Detect which cell encompasses the target text, then output its (x, y) center coordinate. 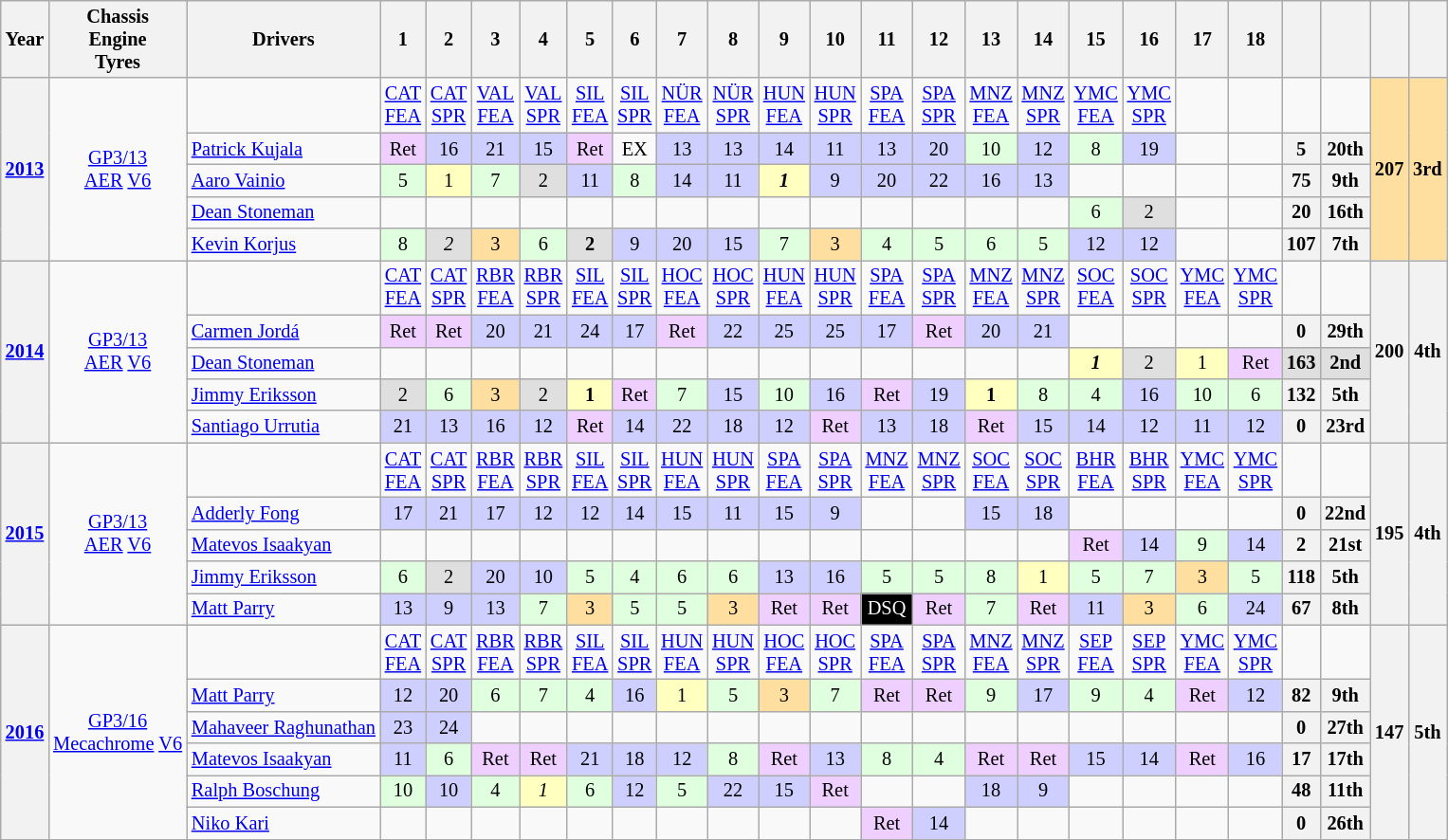
GP3/16Mecachrome V6 (118, 732)
Year (25, 39)
VALFEA (495, 105)
7th (1345, 245)
Kevin Korjus (284, 245)
ChassisEngineTyres (118, 39)
DSQ (888, 609)
Patrick Kujala (284, 149)
21st (1345, 545)
75 (1301, 180)
118 (1301, 577)
NÜRSPR (733, 105)
VALSPR (543, 105)
132 (1301, 394)
3rd (1427, 169)
67 (1301, 609)
Ralph Boschung (284, 791)
26th (1345, 823)
82 (1301, 695)
22nd (1345, 513)
EX (634, 149)
2nd (1345, 363)
Niko Kari (284, 823)
23rd (1345, 427)
20th (1345, 149)
16th (1345, 212)
Santiago Urrutia (284, 427)
163 (1301, 363)
147 (1389, 732)
2016 (25, 732)
Drivers (284, 39)
107 (1301, 245)
NÜRFEA (682, 105)
SEPFEA (1096, 652)
SEPSPR (1149, 652)
BHRFEA (1096, 470)
27th (1345, 727)
8th (1345, 609)
23 (403, 727)
48 (1301, 791)
Aaro Vainio (284, 180)
200 (1389, 351)
2014 (25, 351)
BHRSPR (1149, 470)
2013 (25, 169)
29th (1345, 331)
195 (1389, 534)
2015 (25, 534)
11th (1345, 791)
Adderly Fong (284, 513)
Mahaveer Raghunathan (284, 727)
Carmen Jordá (284, 331)
207 (1389, 169)
17th (1345, 759)
